For the text-containing cell, return its midpoint in (x, y) coordinate format. 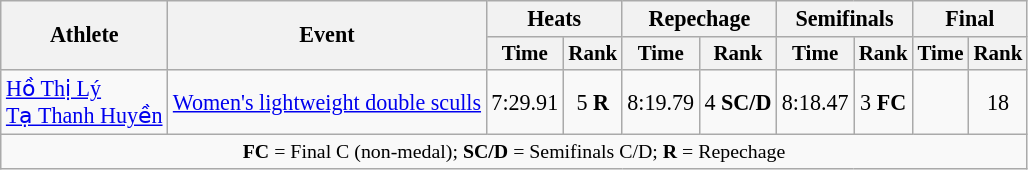
Heats (554, 18)
3 FC (884, 102)
Repechage (699, 18)
4 SC/D (738, 102)
7:29.91 (524, 102)
FC = Final C (non-medal); SC/D = Semifinals C/D; R = Repechage (514, 150)
Semifinals (845, 18)
8:18.47 (816, 102)
8:19.79 (660, 102)
18 (998, 102)
Women's lightweight double sculls (328, 102)
Final (970, 18)
Athlete (84, 35)
Hồ Thị Lý Tạ Thanh Huyền (84, 102)
5 R (592, 102)
Event (328, 35)
